Search for the cell housing the specified text and yield its (X, Y) center coordinate. 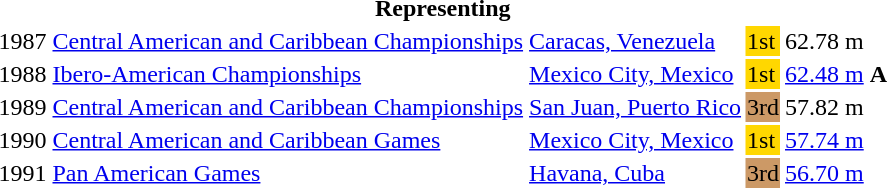
Central American and Caribbean Games (288, 140)
Havana, Cuba (636, 173)
Caracas, Venezuela (636, 41)
Ibero-American Championships (288, 74)
San Juan, Puerto Rico (636, 107)
Pan American Games (288, 173)
